Output the (x, y) coordinate of the center of the cell containing the given text.  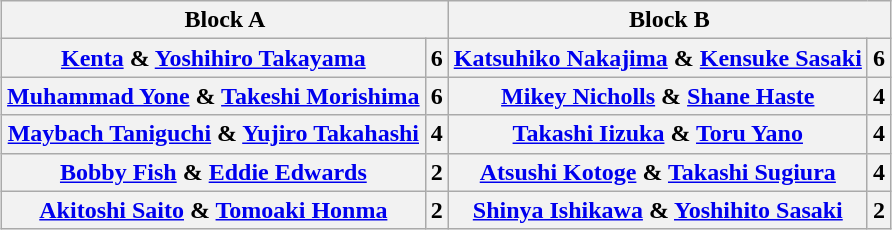
Block B (669, 20)
Maybach Taniguchi & Yujiro Takahashi (214, 134)
Kenta & Yoshihiro Takayama (214, 58)
Mikey Nicholls & Shane Haste (658, 96)
Atsushi Kotoge & Takashi Sugiura (658, 172)
Takashi Iizuka & Toru Yano (658, 134)
Shinya Ishikawa & Yoshihito Sasaki (658, 210)
Akitoshi Saito & Tomoaki Honma (214, 210)
Muhammad Yone & Takeshi Morishima (214, 96)
Block A (226, 20)
Katsuhiko Nakajima & Kensuke Sasaki (658, 58)
Bobby Fish & Eddie Edwards (214, 172)
